Determine the [X, Y] coordinate at the center of the cell enclosing the given text.  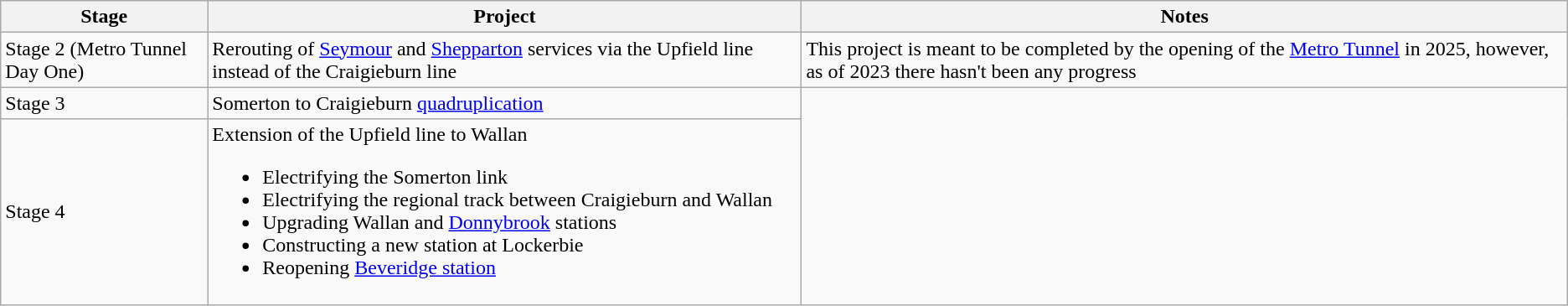
Rerouting of Seymour and Shepparton services via the Upfield line instead of the Craigieburn line [504, 60]
Somerton to Craigieburn quadruplication [504, 103]
Notes [1184, 17]
Project [504, 17]
Stage 4 [104, 211]
Stage [104, 17]
This project is meant to be completed by the opening of the Metro Tunnel in 2025, however, as of 2023 there hasn't been any progress [1184, 60]
Stage 2 (Metro Tunnel Day One) [104, 60]
Stage 3 [104, 103]
